Pinpoint the cell where the given text exists, returning its (X, Y) midpoint coordinate. 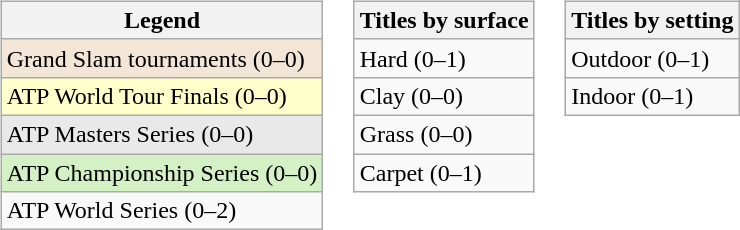
Titles by setting (652, 20)
Grass (0–0) (444, 134)
ATP Masters Series (0–0) (162, 134)
Indoor (0–1) (652, 96)
ATP World Series (0–2) (162, 211)
Legend (162, 20)
Carpet (0–1) (444, 173)
ATP Championship Series (0–0) (162, 173)
Hard (0–1) (444, 58)
Outdoor (0–1) (652, 58)
Titles by surface (444, 20)
ATP World Tour Finals (0–0) (162, 96)
Clay (0–0) (444, 96)
Grand Slam tournaments (0–0) (162, 58)
